For the text-containing cell, return its midpoint in [x, y] coordinate format. 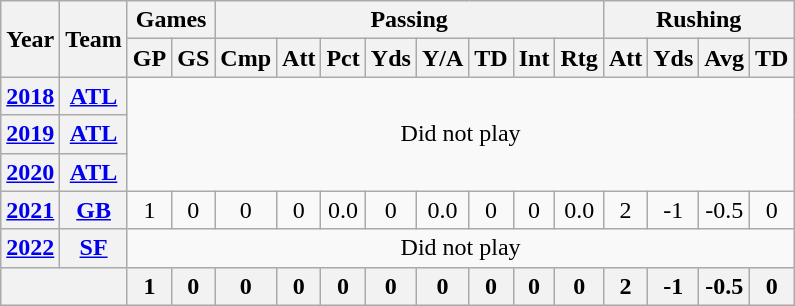
2021 [30, 210]
Pct [343, 58]
Team [94, 39]
Avg [724, 58]
Year [30, 39]
GS [194, 58]
Rtg [579, 58]
Cmp [246, 58]
Games [170, 20]
Y/A [442, 58]
2022 [30, 248]
GP [149, 58]
Passing [410, 20]
Rushing [698, 20]
2020 [30, 172]
2019 [30, 134]
SF [94, 248]
GB [94, 210]
2018 [30, 96]
Int [534, 58]
